Output the [x, y] coordinate of the center of the cell containing the given text.  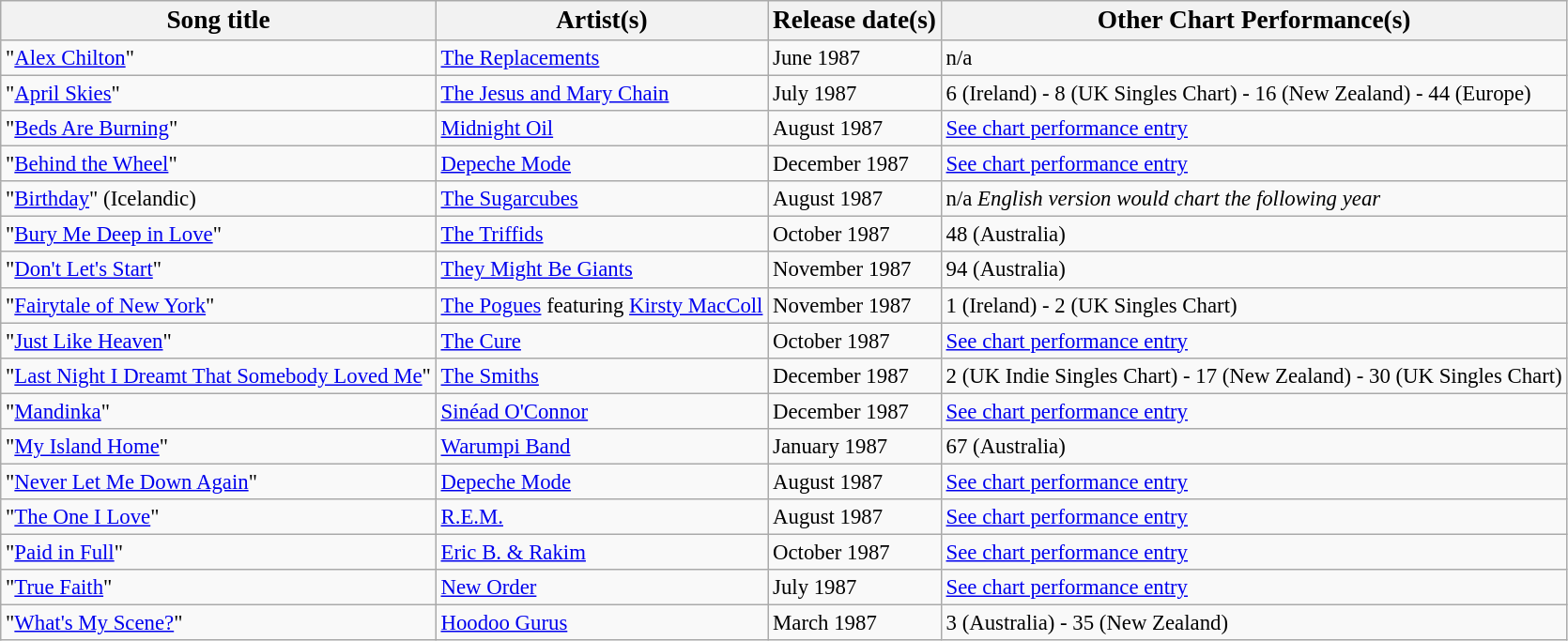
New Order [602, 588]
"Birthday" (Icelandic) [218, 199]
Song title [218, 21]
"Last Night I Dreamt That Somebody Loved Me" [218, 375]
"The One I Love" [218, 517]
6 (Ireland) - 8 (UK Singles Chart) - 16 (New Zealand) - 44 (Europe) [1254, 94]
1 (Ireland) - 2 (UK Singles Chart) [1254, 305]
"True Faith" [218, 588]
"My Island Home" [218, 447]
"Bury Me Deep in Love" [218, 235]
The Sugarcubes [602, 199]
R.E.M. [602, 517]
"Paid in Full" [218, 552]
The Cure [602, 341]
"Just Like Heaven" [218, 341]
Other Chart Performance(s) [1254, 21]
3 (Australia) - 35 (New Zealand) [1254, 623]
"Never Let Me Down Again" [218, 481]
Midnight Oil [602, 129]
67 (Australia) [1254, 447]
n/a English version would chart the following year [1254, 199]
Release date(s) [854, 21]
January 1987 [854, 447]
2 (UK Indie Singles Chart) - 17 (New Zealand) - 30 (UK Singles Chart) [1254, 375]
Hoodoo Gurus [602, 623]
n/a [1254, 58]
Sinéad O'Connor [602, 411]
The Smiths [602, 375]
"What's My Scene?" [218, 623]
94 (Australia) [1254, 270]
"Alex Chilton" [218, 58]
"Fairytale of New York" [218, 305]
Artist(s) [602, 21]
"Behind the Wheel" [218, 164]
"April Skies" [218, 94]
"Beds Are Burning" [218, 129]
The Replacements [602, 58]
Eric B. & Rakim [602, 552]
March 1987 [854, 623]
They Might Be Giants [602, 270]
The Pogues featuring Kirsty MacColl [602, 305]
"Mandinka" [218, 411]
The Triffids [602, 235]
"Don't Let's Start" [218, 270]
Warumpi Band [602, 447]
The Jesus and Mary Chain [602, 94]
June 1987 [854, 58]
48 (Australia) [1254, 235]
